Output the (x, y) coordinate of the center of the cell containing the given text.  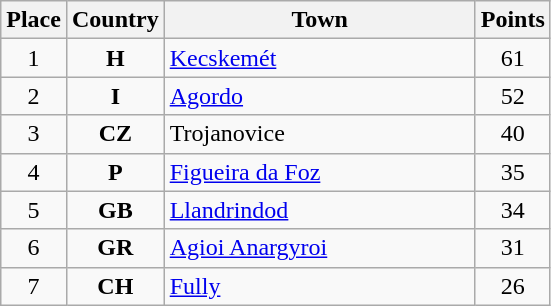
61 (512, 58)
Points (512, 20)
31 (512, 248)
40 (512, 134)
26 (512, 286)
6 (34, 248)
H (115, 58)
Place (34, 20)
52 (512, 96)
I (115, 96)
P (115, 172)
35 (512, 172)
2 (34, 96)
3 (34, 134)
CH (115, 286)
34 (512, 210)
Country (115, 20)
5 (34, 210)
4 (34, 172)
GR (115, 248)
Agioi Anargyroi (320, 248)
Kecskemét (320, 58)
Fully (320, 286)
CZ (115, 134)
Town (320, 20)
7 (34, 286)
Trojanovice (320, 134)
1 (34, 58)
Llandrindod (320, 210)
Agordo (320, 96)
Figueira da Foz (320, 172)
GB (115, 210)
